Pinpoint the cell where the given text exists, returning its (x, y) midpoint coordinate. 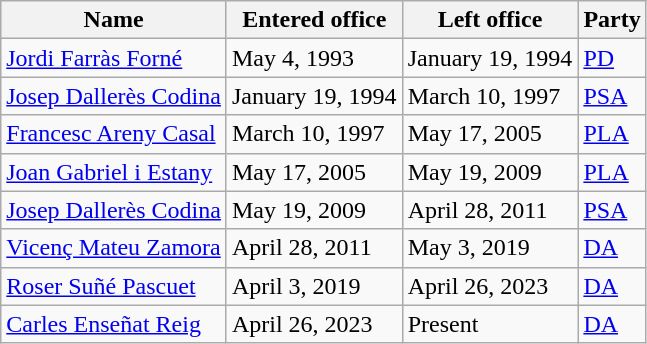
Party (612, 20)
Carles Enseñat Reig (114, 324)
Present (490, 324)
Jordi Farràs Forné (114, 58)
Left office (490, 20)
Roser Suñé Pascuet (114, 286)
May 4, 1993 (314, 58)
Joan Gabriel i Estany (114, 172)
May 3, 2019 (490, 248)
Entered office (314, 20)
Name (114, 20)
Francesc Areny Casal (114, 134)
Vicenç Mateu Zamora (114, 248)
April 3, 2019 (314, 286)
PD (612, 58)
